Extract the (X, Y) coordinate from the center of the cell holding the provided text.  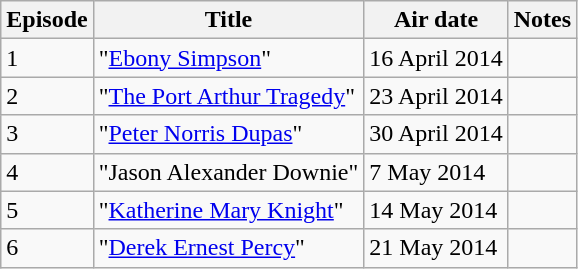
5 (47, 210)
14 May 2014 (436, 210)
Episode (47, 20)
6 (47, 248)
Air date (436, 20)
Notes (542, 20)
"Derek Ernest Percy" (228, 248)
"Katherine Mary Knight" (228, 210)
4 (47, 172)
3 (47, 134)
"Peter Norris Dupas" (228, 134)
23 April 2014 (436, 96)
7 May 2014 (436, 172)
30 April 2014 (436, 134)
2 (47, 96)
"The Port Arthur Tragedy" (228, 96)
Title (228, 20)
21 May 2014 (436, 248)
1 (47, 58)
"Ebony Simpson" (228, 58)
16 April 2014 (436, 58)
"Jason Alexander Downie" (228, 172)
